Output the (X, Y) coordinate of the center of the cell containing the given text.  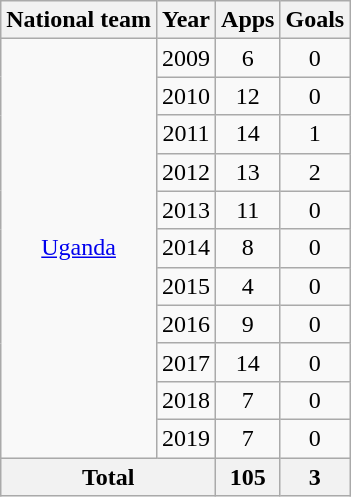
2016 (186, 324)
11 (248, 210)
105 (248, 477)
6 (248, 58)
2013 (186, 210)
2010 (186, 96)
2011 (186, 134)
3 (315, 477)
2009 (186, 58)
Goals (315, 20)
2017 (186, 362)
13 (248, 172)
4 (248, 286)
1 (315, 134)
2 (315, 172)
Total (108, 477)
National team (79, 20)
2015 (186, 286)
2014 (186, 248)
8 (248, 248)
2019 (186, 438)
9 (248, 324)
12 (248, 96)
2018 (186, 400)
Uganda (79, 248)
2012 (186, 172)
Apps (248, 20)
Year (186, 20)
